From the cell containing the given text, extract its center point as [X, Y] coordinate. 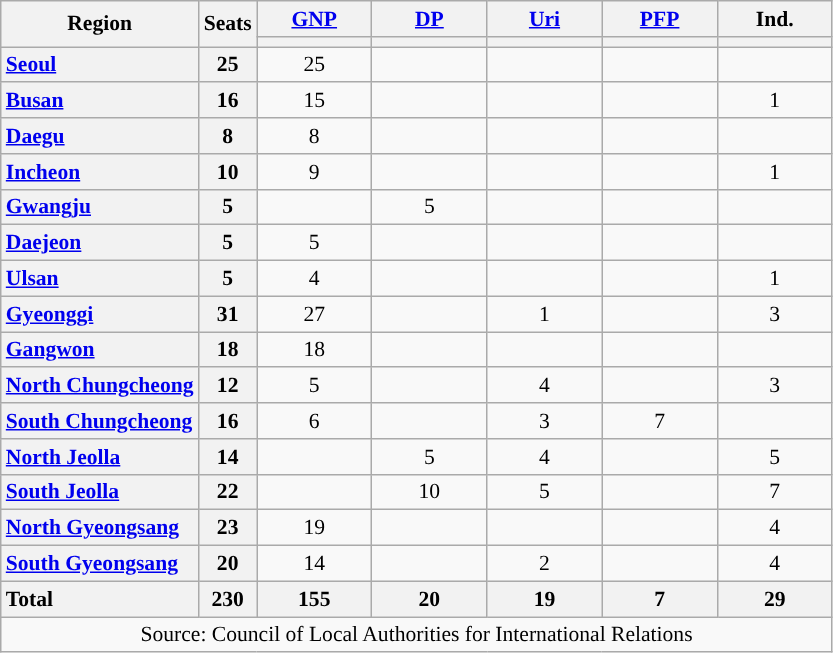
Source: Council of Local Authorities for International Relations [417, 635]
31 [228, 314]
South Jeolla [100, 492]
15 [314, 101]
155 [314, 599]
23 [228, 528]
230 [228, 599]
Seats [228, 24]
North Jeolla [100, 457]
Uri [544, 19]
North Gyeongsang [100, 528]
Gwangju [100, 207]
Gyeonggi [100, 314]
Daegu [100, 136]
Ind. [774, 19]
GNP [314, 19]
Daejeon [100, 243]
Incheon [100, 172]
PFP [660, 19]
Gangwon [100, 350]
Total [100, 599]
Busan [100, 101]
22 [228, 492]
South Chungcheong [100, 421]
South Gyeongsang [100, 564]
2 [544, 564]
29 [774, 599]
Seoul [100, 65]
12 [228, 386]
6 [314, 421]
Region [100, 24]
Ulsan [100, 279]
DP [430, 19]
9 [314, 172]
27 [314, 314]
North Chungcheong [100, 386]
